For the text-containing cell, return its midpoint in (X, Y) coordinate format. 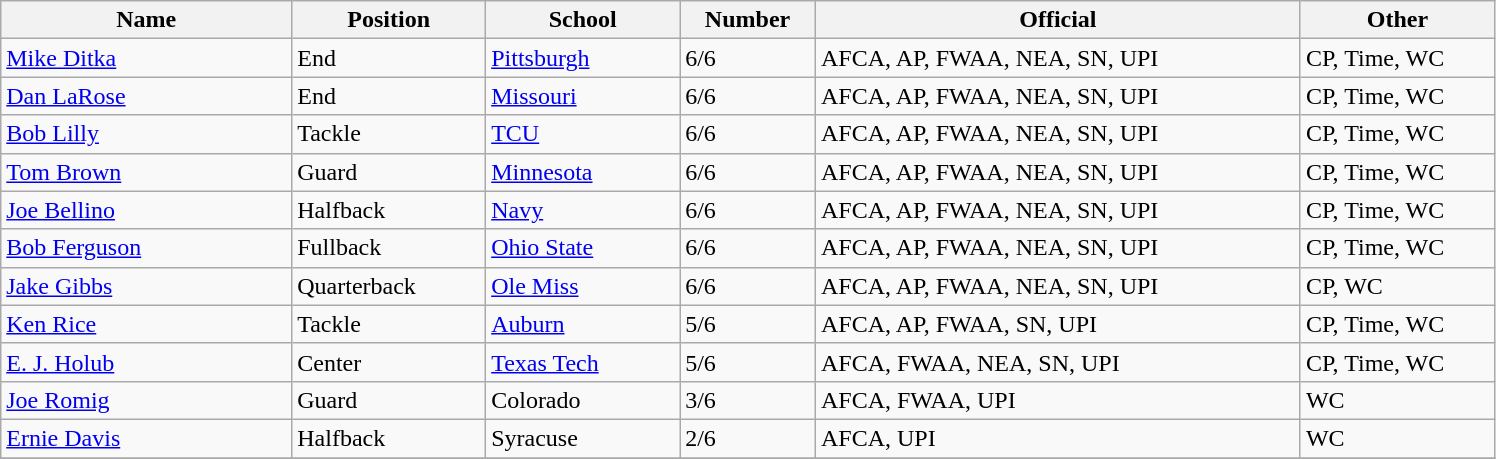
AFCA, FWAA, UPI (1058, 400)
Syracuse (583, 438)
AFCA, FWAA, NEA, SN, UPI (1058, 362)
Navy (583, 210)
Pittsburgh (583, 58)
Jake Gibbs (146, 286)
AFCA, AP, FWAA, SN, UPI (1058, 324)
Tom Brown (146, 172)
3/6 (748, 400)
Ohio State (583, 248)
Dan LaRose (146, 96)
Missouri (583, 96)
CP, WC (1397, 286)
Other (1397, 20)
Ole Miss (583, 286)
Colorado (583, 400)
Quarterback (389, 286)
Fullback (389, 248)
Bob Lilly (146, 134)
Center (389, 362)
Number (748, 20)
TCU (583, 134)
AFCA, UPI (1058, 438)
School (583, 20)
E. J. Holub (146, 362)
Position (389, 20)
Texas Tech (583, 362)
Auburn (583, 324)
Joe Bellino (146, 210)
Bob Ferguson (146, 248)
Ernie Davis (146, 438)
Mike Ditka (146, 58)
Joe Romig (146, 400)
Minnesota (583, 172)
Official (1058, 20)
Name (146, 20)
2/6 (748, 438)
Ken Rice (146, 324)
